From the cell containing the given text, extract its center point as (X, Y) coordinate. 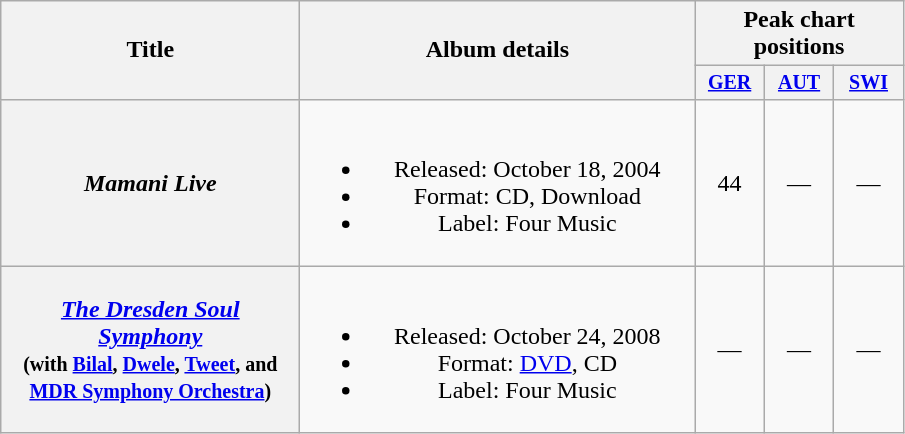
SWI (868, 82)
Released: October 24, 2008Format: DVD, CDLabel: Four Music (498, 350)
Released: October 18, 2004Format: CD, DownloadLabel: Four Music (498, 182)
Mamani Live (150, 182)
Title (150, 50)
44 (730, 182)
AUT (798, 82)
Album details (498, 50)
Peak chart positions (799, 34)
GER (730, 82)
The Dresden Soul Symphony (with Bilal, Dwele, Tweet, and MDR Symphony Orchestra) (150, 350)
